Return the [X, Y] coordinate for the center point of the cell that contains the specified text.  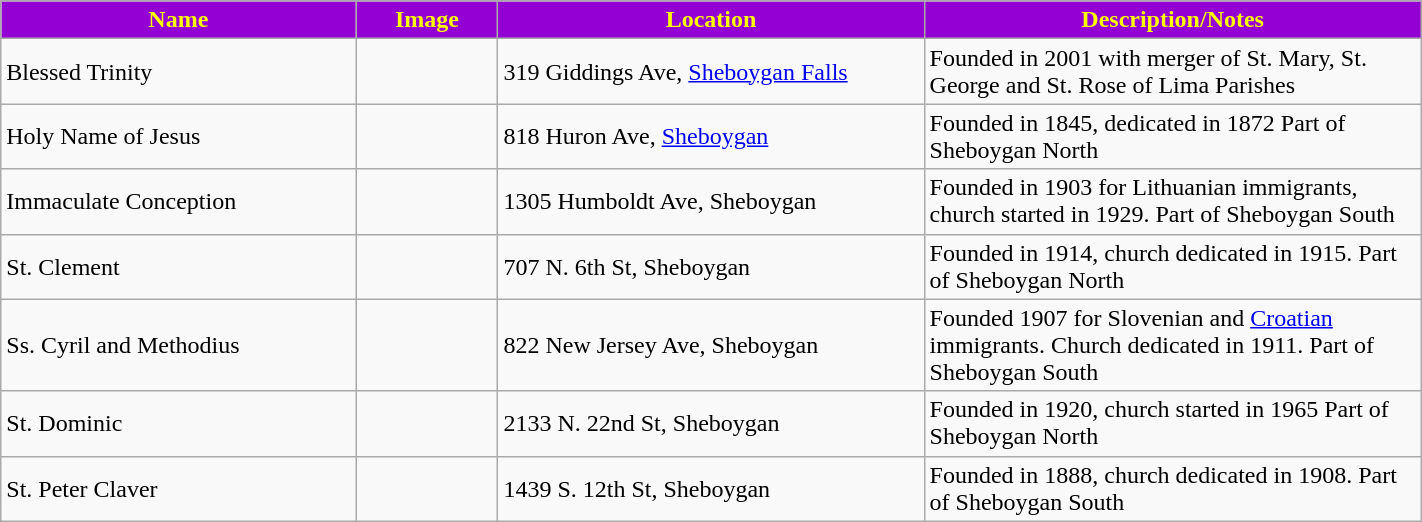
1439 S. 12th St, Sheboygan [711, 488]
822 New Jersey Ave, Sheboygan [711, 345]
Founded in 1920, church started in 1965 Part of Sheboygan North [1172, 424]
707 N. 6th St, Sheboygan [711, 266]
Founded in 1903 for Lithuanian immigrants, church started in 1929. Part of Sheboygan South [1172, 202]
Founded 1907 for Slovenian and Croatian immigrants. Church dedicated in 1911. Part of Sheboygan South [1172, 345]
Image [427, 20]
St. Clement [178, 266]
2133 N. 22nd St, Sheboygan [711, 424]
St. Dominic [178, 424]
St. Peter Claver [178, 488]
Founded in 1914, church dedicated in 1915. Part of Sheboygan North [1172, 266]
Blessed Trinity [178, 72]
Description/Notes [1172, 20]
Ss. Cyril and Methodius [178, 345]
Founded in 2001 with merger of St. Mary, St. George and St. Rose of Lima Parishes [1172, 72]
1305 Humboldt Ave, Sheboygan [711, 202]
Founded in 1845, dedicated in 1872 Part of Sheboygan North [1172, 136]
Immaculate Conception [178, 202]
Holy Name of Jesus [178, 136]
Name [178, 20]
Location [711, 20]
818 Huron Ave, Sheboygan [711, 136]
319 Giddings Ave, Sheboygan Falls [711, 72]
Founded in 1888, church dedicated in 1908. Part of Sheboygan South [1172, 488]
